Capture the cell that displays the provided text and extract its [X, Y] central coordinate. 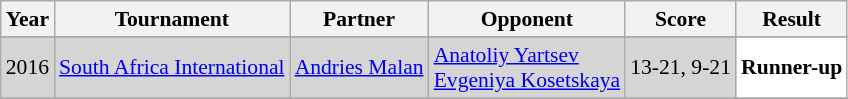
Anatoliy Yartsev Evgeniya Kosetskaya [528, 68]
13-21, 9-21 [680, 68]
Year [28, 19]
Opponent [528, 19]
2016 [28, 68]
Runner-up [792, 68]
Tournament [172, 19]
South Africa International [172, 68]
Partner [360, 19]
Andries Malan [360, 68]
Result [792, 19]
Score [680, 19]
